Locate the cell with the specified text and output its (X, Y) center coordinate. 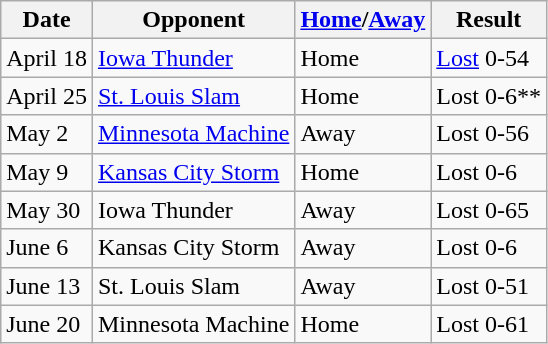
Lost 0-6** (489, 96)
Lost 0-61 (489, 324)
June 20 (47, 324)
Opponent (193, 20)
May 30 (47, 210)
May 9 (47, 172)
April 25 (47, 96)
June 13 (47, 286)
Result (489, 20)
May 2 (47, 134)
Lost 0-51 (489, 286)
Lost 0-56 (489, 134)
April 18 (47, 58)
June 6 (47, 248)
Home/Away (363, 20)
Date (47, 20)
Lost 0-65 (489, 210)
Lost 0-54 (489, 58)
